From the cell containing the given text, extract its center point as [x, y] coordinate. 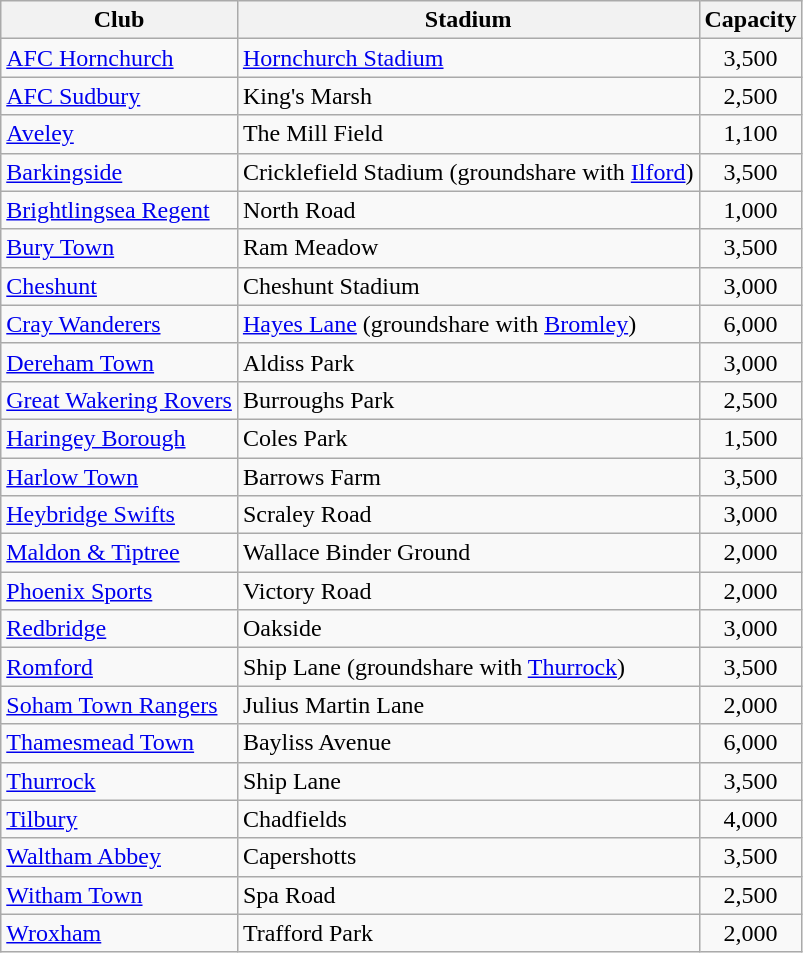
Waltham Abbey [120, 857]
Hayes Lane (groundshare with Bromley) [468, 324]
The Mill Field [468, 134]
Ship Lane [468, 781]
Hornchurch Stadium [468, 58]
Bury Town [120, 248]
1,500 [750, 438]
Oakside [468, 629]
Witham Town [120, 895]
Spa Road [468, 895]
Capershotts [468, 857]
Barkingside [120, 172]
Aveley [120, 134]
Capacity [750, 20]
North Road [468, 210]
Victory Road [468, 591]
Ship Lane (groundshare with Thurrock) [468, 667]
Dereham Town [120, 362]
AFC Sudbury [120, 96]
1,000 [750, 210]
Chadfields [468, 819]
Thamesmead Town [120, 743]
4,000 [750, 819]
Redbridge [120, 629]
King's Marsh [468, 96]
Wroxham [120, 933]
Cheshunt [120, 286]
Soham Town Rangers [120, 705]
Club [120, 20]
Thurrock [120, 781]
Cricklefield Stadium (groundshare with Ilford) [468, 172]
Coles Park [468, 438]
Ram Meadow [468, 248]
Phoenix Sports [120, 591]
Harlow Town [120, 477]
Great Wakering Rovers [120, 400]
Barrows Farm [468, 477]
Stadium [468, 20]
Scraley Road [468, 515]
Burroughs Park [468, 400]
Heybridge Swifts [120, 515]
Trafford Park [468, 933]
Julius Martin Lane [468, 705]
Wallace Binder Ground [468, 553]
Romford [120, 667]
Brightlingsea Regent [120, 210]
1,100 [750, 134]
Cray Wanderers [120, 324]
AFC Hornchurch [120, 58]
Aldiss Park [468, 362]
Haringey Borough [120, 438]
Tilbury [120, 819]
Bayliss Avenue [468, 743]
Maldon & Tiptree [120, 553]
Cheshunt Stadium [468, 286]
